Search for the cell housing the specified text and yield its [X, Y] center coordinate. 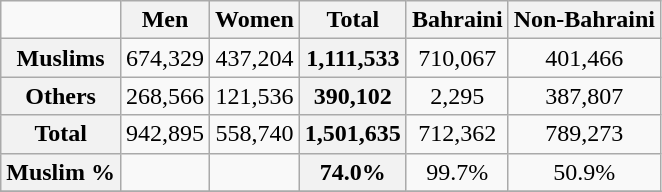
942,895 [164, 134]
Others [61, 96]
268,566 [164, 96]
390,102 [352, 96]
Men [164, 20]
2,295 [457, 96]
789,273 [584, 134]
712,362 [457, 134]
710,067 [457, 58]
Muslim % [61, 172]
74.0% [352, 172]
Muslims [61, 58]
50.9% [584, 172]
Non-Bahraini [584, 20]
437,204 [255, 58]
558,740 [255, 134]
Bahraini [457, 20]
674,329 [164, 58]
Women [255, 20]
1,111,533 [352, 58]
99.7% [457, 172]
121,536 [255, 96]
387,807 [584, 96]
1,501,635 [352, 134]
401,466 [584, 58]
